Determine the (X, Y) coordinate at the center of the cell enclosing the given text.  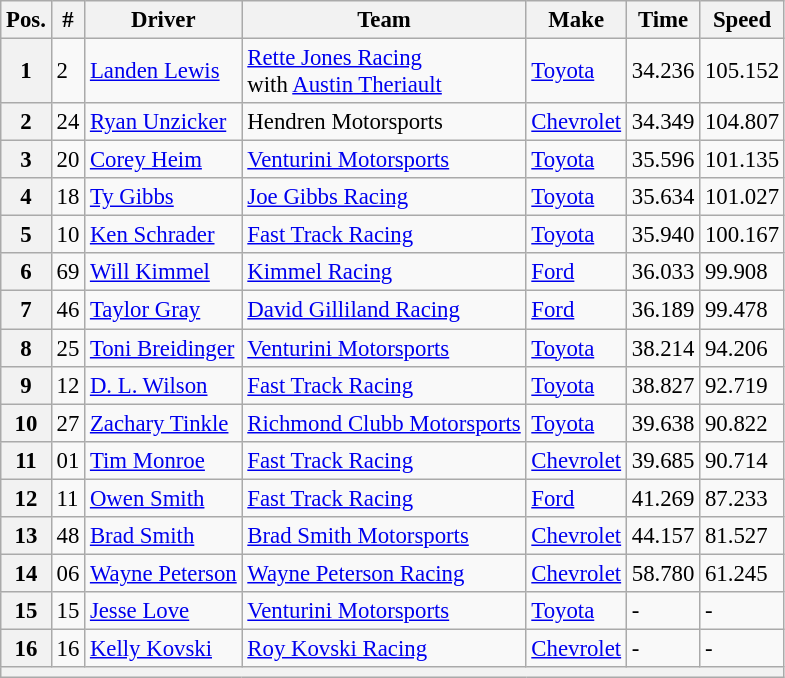
01 (68, 460)
Ty Gibbs (164, 197)
Pos. (26, 20)
Rette Jones Racing with Austin Theriault (384, 72)
13 (26, 536)
Taylor Gray (164, 310)
35.940 (662, 235)
35.596 (662, 160)
1 (26, 72)
06 (68, 573)
9 (26, 385)
92.719 (742, 385)
81.527 (742, 536)
4 (26, 197)
58.780 (662, 573)
Ryan Unzicker (164, 122)
99.908 (742, 273)
Landen Lewis (164, 72)
Speed (742, 20)
46 (68, 310)
34.349 (662, 122)
Owen Smith (164, 498)
14 (26, 573)
Toni Breidinger (164, 348)
39.685 (662, 460)
Jesse Love (164, 611)
36.033 (662, 273)
Wayne Peterson Racing (384, 573)
104.807 (742, 122)
41.269 (662, 498)
48 (68, 536)
61.245 (742, 573)
Brad Smith (164, 536)
38.214 (662, 348)
8 (26, 348)
20 (68, 160)
Kelly Kovski (164, 648)
Team (384, 20)
Hendren Motorsports (384, 122)
6 (26, 273)
100.167 (742, 235)
D. L. Wilson (164, 385)
Zachary Tinkle (164, 423)
Time (662, 20)
35.634 (662, 197)
36.189 (662, 310)
Driver (164, 20)
18 (68, 197)
Ken Schrader (164, 235)
Brad Smith Motorsports (384, 536)
94.206 (742, 348)
Kimmel Racing (384, 273)
87.233 (742, 498)
Make (576, 20)
5 (26, 235)
90.822 (742, 423)
Roy Kovski Racing (384, 648)
101.027 (742, 197)
3 (26, 160)
Will Kimmel (164, 273)
34.236 (662, 72)
7 (26, 310)
69 (68, 273)
44.157 (662, 536)
Joe Gibbs Racing (384, 197)
Wayne Peterson (164, 573)
101.135 (742, 160)
99.478 (742, 310)
Richmond Clubb Motorsports (384, 423)
25 (68, 348)
Corey Heim (164, 160)
David Gilliland Racing (384, 310)
39.638 (662, 423)
90.714 (742, 460)
# (68, 20)
24 (68, 122)
27 (68, 423)
Tim Monroe (164, 460)
38.827 (662, 385)
105.152 (742, 72)
